Identify which cell holds the provided text, then report its [x, y] central coordinate. 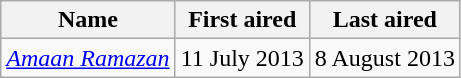
Last aired [384, 20]
First aired [242, 20]
Amaan Ramazan [88, 58]
8 August 2013 [384, 58]
11 July 2013 [242, 58]
Name [88, 20]
